Return the [X, Y] coordinate for the center point of the cell that contains the specified text.  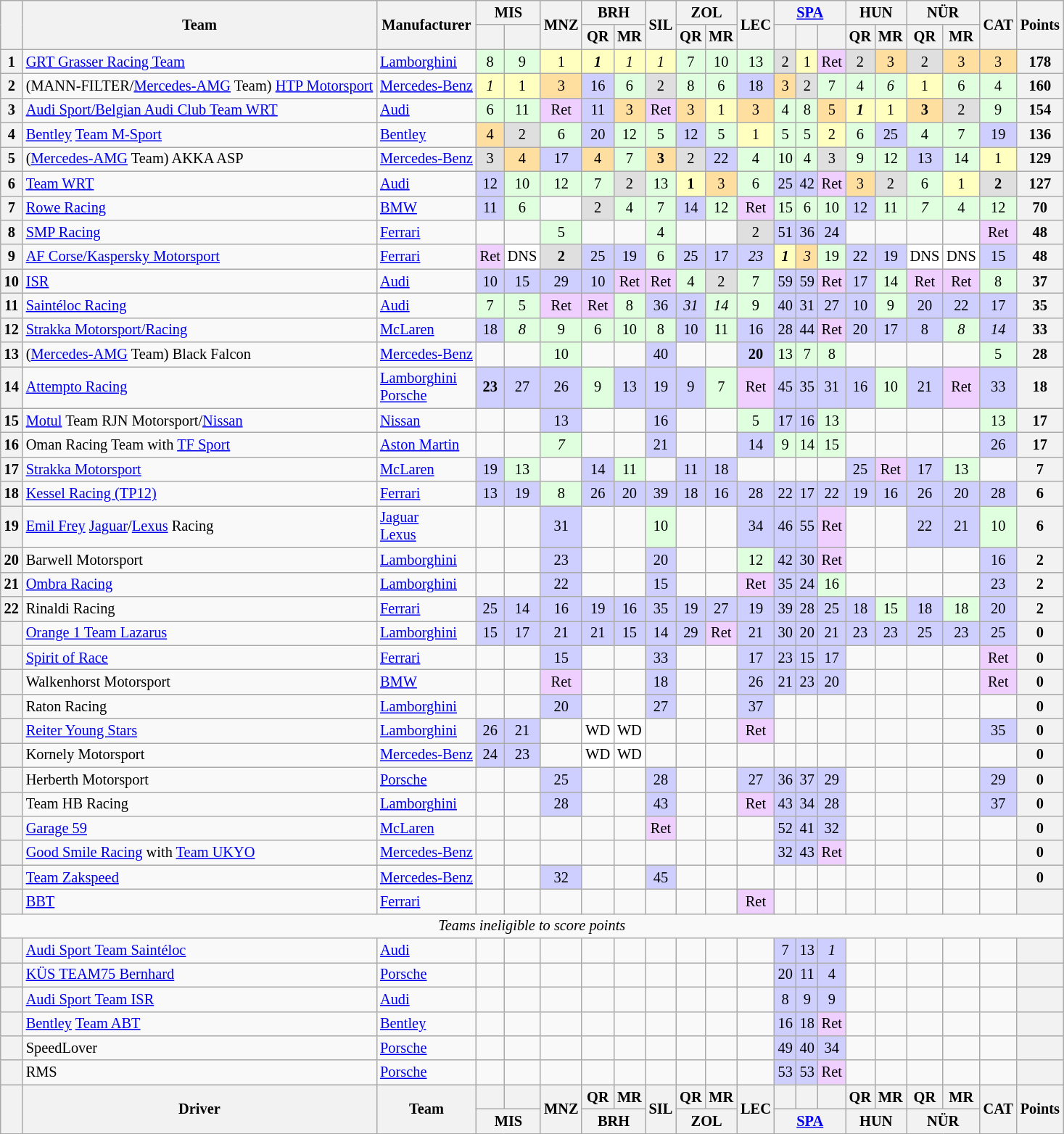
129 [1040, 159]
44 [807, 330]
KÜS TEAM75 Bernhard [199, 974]
Reiter Young Stars [199, 731]
Raton Racing [199, 706]
Barwell Motorsport [199, 560]
Teams ineligible to score points [532, 926]
46 [785, 526]
(Mercedes-AMG Team) AKKA ASP [199, 159]
Team Zakspeed [199, 877]
Kessel Racing (TP12) [199, 494]
Manufacturer [426, 25]
Motul Team RJN Motorsport/Nissan [199, 421]
Good Smile Racing with Team UKYO [199, 853]
Orange 1 Team Lazarus [199, 633]
Rowe Racing [199, 208]
ISR [199, 281]
154 [1040, 110]
Driver [199, 1109]
LamborghiniPorsche [426, 387]
Ombra Racing [199, 584]
70 [1040, 208]
55 [807, 526]
Herberth Motorsport [199, 779]
160 [1040, 86]
SMP Racing [199, 232]
GRT Grasser Racing Team [199, 62]
JaguarLexus [426, 526]
Bentley Team M-Sport [199, 135]
Aston Martin [426, 444]
Garage 59 [199, 828]
Rinaldi Racing [199, 608]
Saintéloc Racing [199, 305]
178 [1040, 62]
49 [785, 1048]
Strakka Motorsport [199, 469]
(Mercedes-AMG Team) Black Falcon [199, 355]
Emil Frey Jaguar/Lexus Racing [199, 526]
Team WRT [199, 183]
Kornely Motorsport [199, 755]
Spirit of Race [199, 658]
51 [785, 232]
136 [1040, 135]
BBT [199, 901]
Team HB Racing [199, 804]
SpeedLover [199, 1048]
Walkenhorst Motorsport [199, 682]
52 [785, 828]
(MANN-FILTER/Mercedes-AMG Team) HTP Motorsport [199, 86]
Audi Sport/Belgian Audi Club Team WRT [199, 110]
Audi Sport Team Saintéloc [199, 951]
Audi Sport Team ISR [199, 999]
41 [807, 828]
Strakka Motorsport/Racing [199, 330]
AF Corse/Kaspersky Motorsport [199, 257]
Nissan [426, 421]
Bentley Team ABT [199, 1024]
RMS [199, 1072]
Attempto Racing [199, 387]
127 [1040, 183]
Oman Racing Team with TF Sport [199, 444]
